Provide the (X, Y) coordinate of the cell's center where the given text is located.  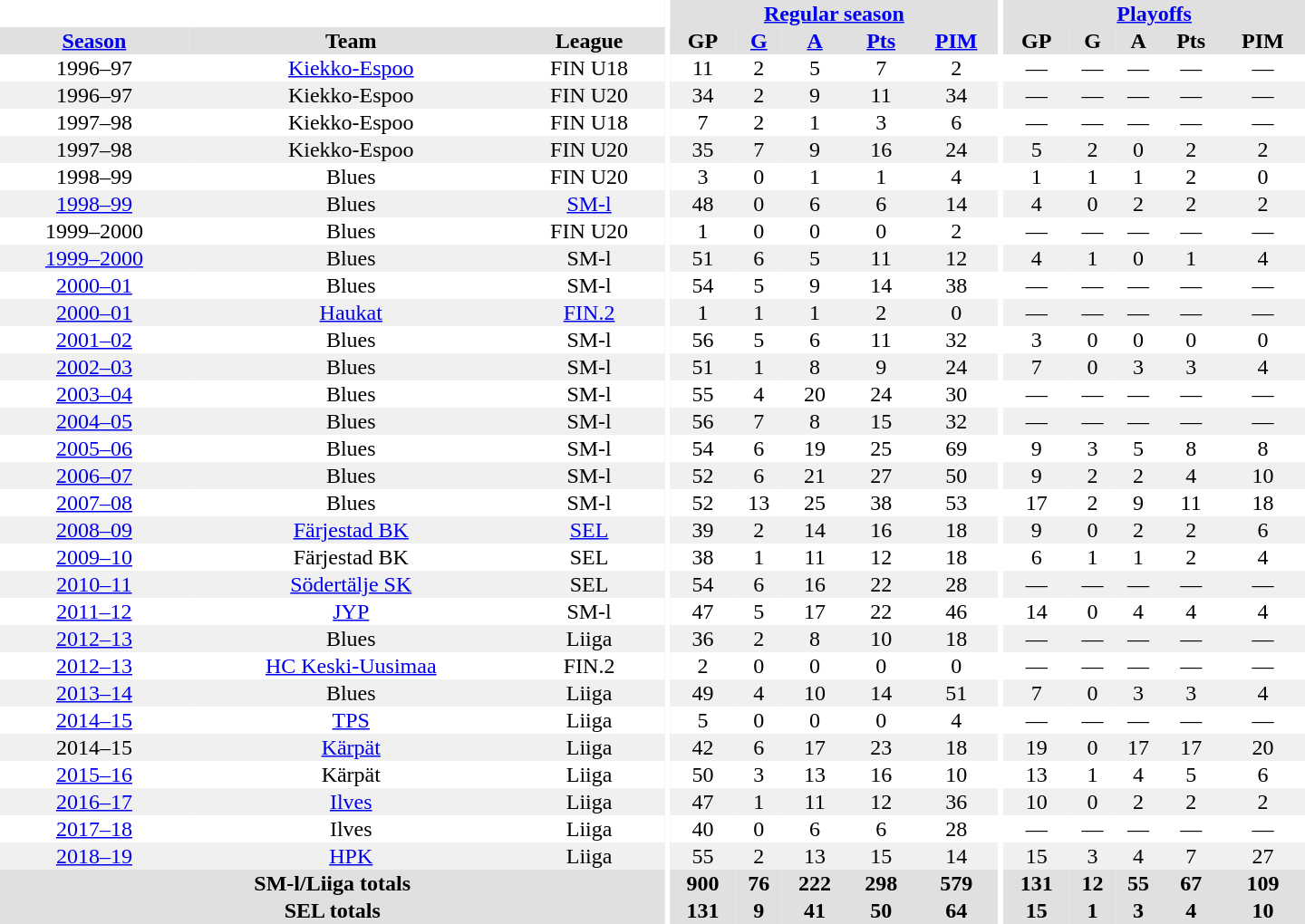
69 (957, 448)
39 (703, 530)
53 (957, 503)
2006–07 (94, 476)
2010–11 (94, 584)
JYP (352, 611)
Playoffs (1155, 14)
2015–16 (94, 775)
Haukat (352, 313)
Södertälje SK (352, 584)
900 (703, 883)
2017–18 (94, 829)
Regular season (834, 14)
49 (703, 693)
42 (703, 747)
109 (1263, 883)
35 (703, 149)
222 (816, 883)
2016–17 (94, 802)
2004–05 (94, 421)
SEL totals (332, 910)
2008–09 (94, 530)
League (589, 41)
76 (759, 883)
2005–06 (94, 448)
2003–04 (94, 394)
2009–10 (94, 557)
HPK (352, 856)
Team (352, 41)
48 (703, 204)
64 (957, 910)
40 (703, 829)
2002–03 (94, 367)
46 (957, 611)
Season (94, 41)
298 (881, 883)
SM-l/Liiga totals (332, 883)
HC Keski-Uusimaa (352, 666)
21 (816, 476)
2018–19 (94, 856)
30 (957, 394)
23 (881, 747)
41 (816, 910)
2013–14 (94, 693)
67 (1191, 883)
TPS (352, 720)
2007–08 (94, 503)
579 (957, 883)
2011–12 (94, 611)
2001–02 (94, 340)
